For the text-containing cell, return its midpoint in [X, Y] coordinate format. 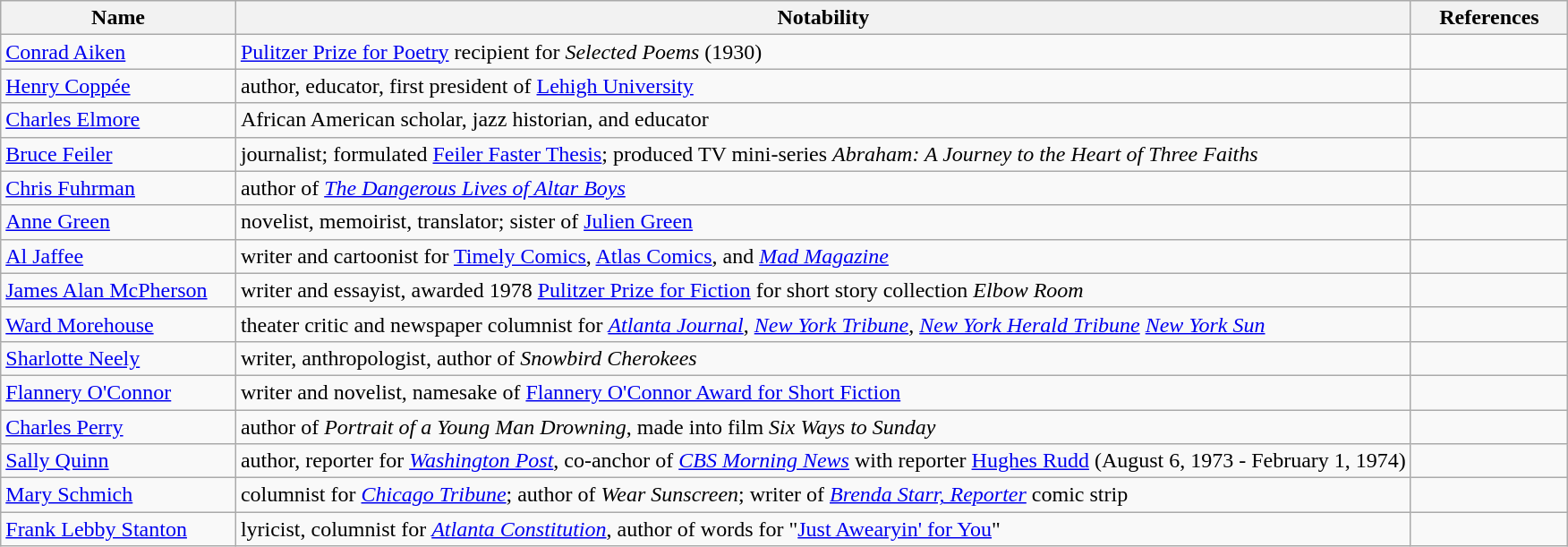
lyricist, columnist for Atlanta Constitution, author of words for "Just Awearyin' for You" [823, 529]
Conrad Aiken [118, 52]
Al Jaffee [118, 256]
writer, anthropologist, author of Snowbird Cherokees [823, 358]
theater critic and newspaper columnist for Atlanta Journal, New York Tribune, New York Herald Tribune New York Sun [823, 324]
James Alan McPherson [118, 290]
Henry Coppée [118, 86]
Bruce Feiler [118, 154]
Notability [823, 18]
Charles Elmore [118, 120]
Frank Lebby Stanton [118, 529]
author of Portrait of a Young Man Drowning, made into film Six Ways to Sunday [823, 427]
writer and essayist, awarded 1978 Pulitzer Prize for Fiction for short story collection Elbow Room [823, 290]
author of The Dangerous Lives of Altar Boys [823, 188]
author, reporter for Washington Post, co-anchor of CBS Morning News with reporter Hughes Rudd (August 6, 1973 - February 1, 1974) [823, 461]
author, educator, first president of Lehigh University [823, 86]
Ward Morehouse [118, 324]
Pulitzer Prize for Poetry recipient for Selected Poems (1930) [823, 52]
References [1489, 18]
Sharlotte Neely [118, 358]
Anne Green [118, 222]
Charles Perry [118, 427]
Name [118, 18]
Chris Fuhrman [118, 188]
journalist; formulated Feiler Faster Thesis; produced TV mini-series Abraham: A Journey to the Heart of Three Faiths [823, 154]
columnist for Chicago Tribune; author of Wear Sunscreen; writer of Brenda Starr, Reporter comic strip [823, 495]
Sally Quinn [118, 461]
writer and novelist, namesake of Flannery O'Connor Award for Short Fiction [823, 392]
African American scholar, jazz historian, and educator [823, 120]
Flannery O'Connor [118, 392]
Mary Schmich [118, 495]
novelist, memoirist, translator; sister of Julien Green [823, 222]
writer and cartoonist for Timely Comics, Atlas Comics, and Mad Magazine [823, 256]
